Search for the cell housing the specified text and yield its [x, y] center coordinate. 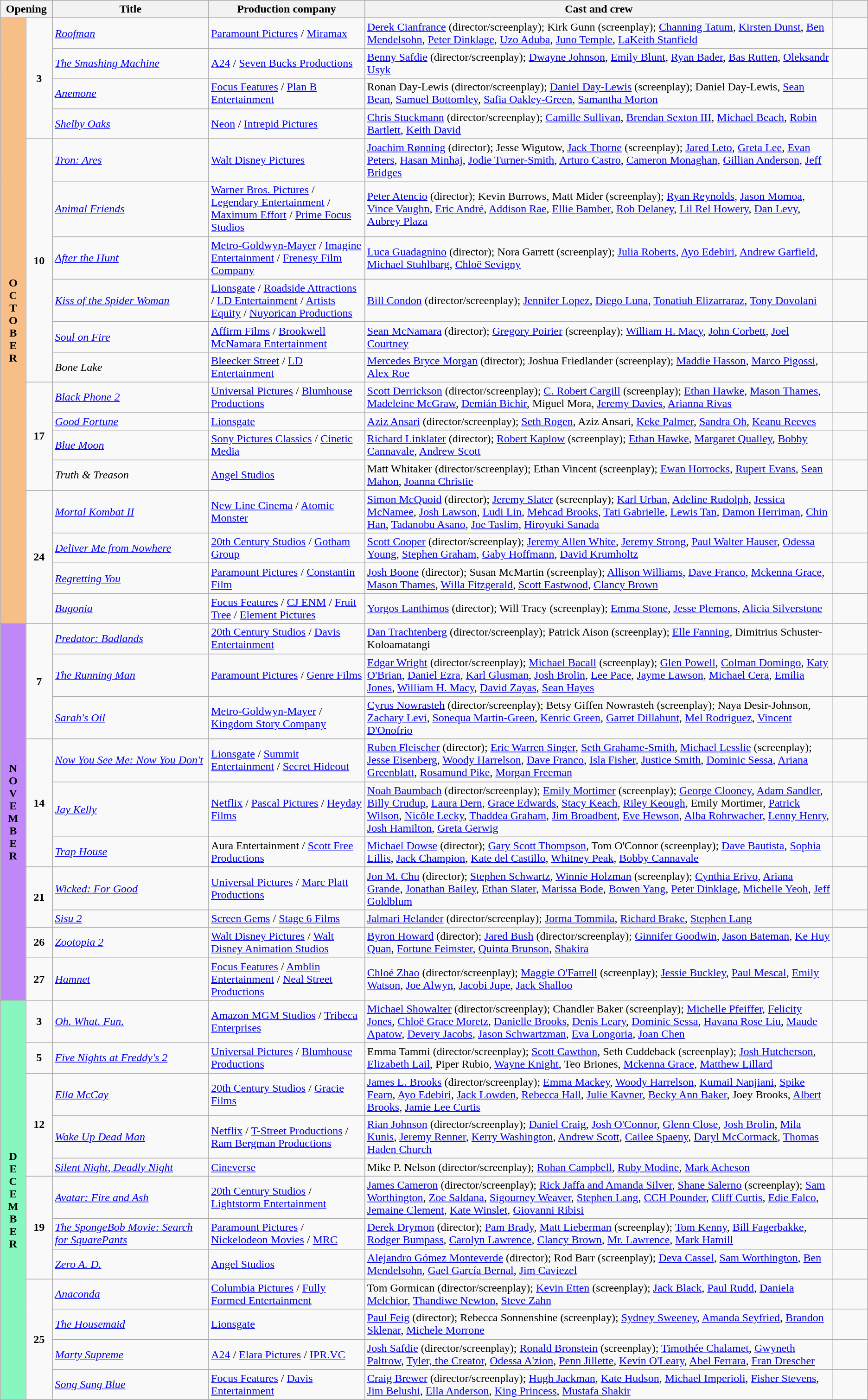
Focus Features / Amblin Entertainment / Neal Street Productions [287, 979]
The SpongeBob Movie: Search for SquarePants [131, 1234]
Ella McCay [131, 1095]
Matt Whitaker (director/screenplay); Ethan Vincent (screenplay); Ewan Horrocks, Rupert Evans, Sean Mahon, Joanna Christie [599, 476]
Bill Condon (director/screenplay); Jennifer Lopez, Diego Luna, Tonatiuh Elizarraraz, Tony Dovolani [599, 300]
Walt Disney Pictures [287, 160]
Benny Safdie (director/screenplay); Dwayne Johnson, Emily Blunt, Ryan Bader, Bas Rutten, Oleksandr Usyk [599, 63]
Mortal Kombat II [131, 512]
17 [39, 436]
Sean McNamara (director); Gregory Poirier (screenplay); William H. Macy, John Corbett, Joel Courtney [599, 337]
Good Fortune [131, 421]
Columbia Pictures / Fully Formed Entertainment [287, 1294]
Tron: Ares [131, 160]
Aziz Ansari (director/screenplay); Seth Rogen, Aziz Ansari, Keke Palmer, Sandra Oh, Keanu Reeves [599, 421]
Sarah's Oil [131, 718]
Netflix / Pascal Pictures / Heyday Films [287, 809]
DECEMBER [13, 1200]
Warner Bros. Pictures / Legendary Entertainment / Maximum Effort / Prime Focus Studios [287, 209]
Affirm Films / Brookwell McNamara Entertainment [287, 337]
The Smashing Machine [131, 63]
Anemone [131, 94]
Roofman [131, 33]
OCTOBER [13, 321]
Shelby Oaks [131, 123]
Anaconda [131, 1294]
Blue Moon [131, 445]
Truth & Treason [131, 476]
Predator: Badlands [131, 639]
Regretting You [131, 579]
Jay Kelly [131, 809]
Five Nights at Freddy's 2 [131, 1058]
Sisu 2 [131, 918]
5 [39, 1058]
Alejandro Gómez Monteverde (director); Rod Barr (screenplay); Deva Cassel, Sam Worthington, Ben Mendelsohn, Gael García Bernal, Jim Caviezel [599, 1264]
19 [39, 1228]
25 [39, 1339]
21 [39, 897]
Focus Features / Plan B Entertainment [287, 94]
Chris Stuckmann (director/screenplay); Camille Sullivan, Brendan Sexton III, Michael Beach, Robin Bartlett, Keith David [599, 123]
20th Century Studios / Gracie Films [287, 1095]
20th Century Studios / Lightstorm Entertainment [287, 1197]
Richard Linklater (director); Robert Kaplow (screenplay); Ethan Hawke, Margaret Qualley, Bobby Cannavale, Andrew Scott [599, 445]
Universal Pictures / Marc Platt Productions [287, 888]
Neon / Intrepid Pictures [287, 123]
24 [39, 557]
Paul Feig (director); Rebecca Sonnenshine (screenplay); Sydney Sweeney, Amanda Seyfried, Brandon Sklenar, Michele Morrone [599, 1324]
Mercedes Bryce Morgan (director); Joshua Friedlander (screenplay); Maddie Hasson, Marco Pigossi, Alex Roe [599, 367]
NOVEMBER [13, 812]
A24 / Seven Bucks Productions [287, 63]
Cast and crew [599, 9]
Paramount Pictures / Nickelodeon Movies / MRC [287, 1234]
Aura Entertainment / Scott Free Productions [287, 852]
10 [39, 261]
Walt Disney Pictures / Walt Disney Animation Studios [287, 942]
20th Century Studios / Gotham Group [287, 548]
Avatar: Fire and Ash [131, 1197]
Kiss of the Spider Woman [131, 300]
A24 / Elara Pictures / IPR.VC [287, 1355]
Silent Night, Deadly Night [131, 1167]
7 [39, 681]
Chloé Zhao (director/screenplay); Maggie O'Farrell (screenplay); Jessie Buckley, Paul Mescal, Emily Watson, Joe Alwyn, Jacobi Jupe, Jack Shalloo [599, 979]
Bone Lake [131, 367]
The Housemaid [131, 1324]
Opening [26, 9]
Netflix / T-Street Productions / Ram Bergman Productions [287, 1137]
Marty Supreme [131, 1355]
Bleecker Street / LD Entertainment [287, 367]
20th Century Studios / Davis Entertainment [287, 639]
Cineverse [287, 1167]
14 [39, 803]
Trap House [131, 852]
Deliver Me from Nowhere [131, 548]
Screen Gems / Stage 6 Films [287, 918]
Soul on Fire [131, 337]
Wicked: For Good [131, 888]
26 [39, 942]
Bugonia [131, 608]
Yorgos Lanthimos (director); Will Tracy (screenplay); Emma Stone, Jesse Plemons, Alicia Silverstone [599, 608]
New Line Cinema / Atomic Monster [287, 512]
Song Sung Blue [131, 1384]
Tom Gormican (director/screenplay); Kevin Etten (screenplay); Jack Black, Paul Rudd, Daniela Melchior, Thandiwe Newton, Steve Zahn [599, 1294]
Production company [287, 9]
Animal Friends [131, 209]
12 [39, 1125]
Focus Features / Davis Entertainment [287, 1384]
Mike P. Nelson (director/screenplay); Rohan Campbell, Ruby Modine, Mark Acheson [599, 1167]
Metro-Goldwyn-Mayer / Imagine Entertainment / Frenesy Film Company [287, 258]
Focus Features / CJ ENM / Fruit Tree / Element Pictures [287, 608]
Dan Trachtenberg (director/screenplay); Patrick Aison (screenplay); Elle Fanning, Dimitrius Schuster-Koloamatangi [599, 639]
Lionsgate / Roadside Attractions / LD Entertainment / Artists Equity / Nuyorican Productions [287, 300]
Jalmari Helander (director/screenplay); Jorma Tommila, Richard Brake, Stephen Lang [599, 918]
Black Phone 2 [131, 397]
Oh. What. Fun. [131, 1022]
27 [39, 979]
Paramount Pictures / Genre Films [287, 675]
Lionsgate / Summit Entertainment / Secret Hideout [287, 760]
Hamnet [131, 979]
Now You See Me: Now You Don't [131, 760]
Paramount Pictures / Constantin Film [287, 579]
Title [131, 9]
Luca Guadagnino (director); Nora Garrett (screenplay); Julia Roberts, Ayo Edebiri, Andrew Garfield, Michael Stuhlbarg, Chloë Sevigny [599, 258]
Zootopia 2 [131, 942]
Zero A. D. [131, 1264]
Paramount Pictures / Miramax [287, 33]
Sony Pictures Classics / Cinetic Media [287, 445]
The Running Man [131, 675]
After the Hunt [131, 258]
Amazon MGM Studios / Tribeca Enterprises [287, 1022]
Metro-Goldwyn-Mayer / Kingdom Story Company [287, 718]
Wake Up Dead Man [131, 1137]
Byron Howard (director); Jared Bush (director/screenplay); Ginnifer Goodwin, Jason Bateman, Ke Huy Quan, Fortune Feimster, Quinta Brunson, Shakira [599, 942]
